Capture the cell that displays the provided text and extract its (x, y) central coordinate. 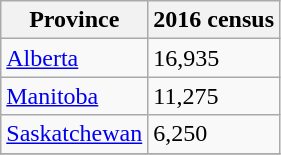
6,250 (214, 134)
11,275 (214, 96)
Saskatchewan (74, 134)
Province (74, 20)
Alberta (74, 58)
16,935 (214, 58)
Manitoba (74, 96)
2016 census (214, 20)
